Capture the cell that displays the provided text and extract its [X, Y] central coordinate. 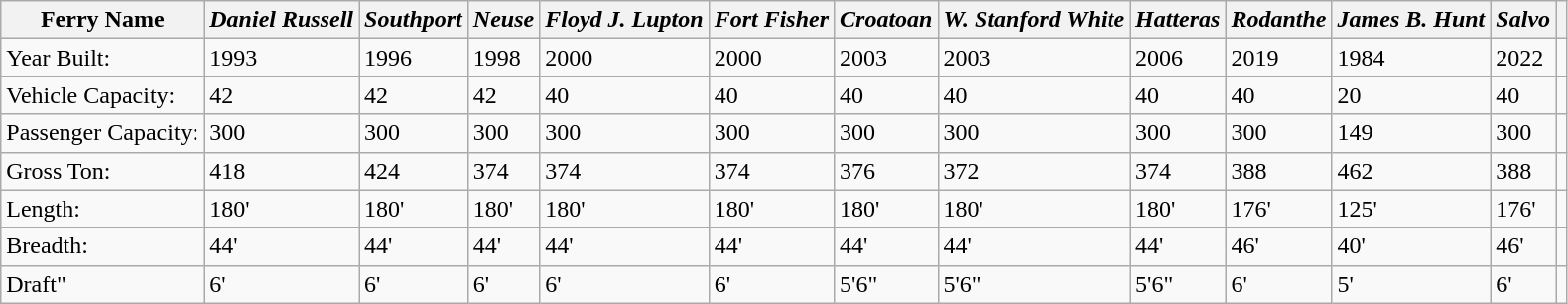
Year Built: [103, 58]
149 [1411, 133]
40' [1411, 246]
1996 [414, 58]
125' [1411, 209]
418 [282, 171]
Floyd J. Lupton [624, 20]
462 [1411, 171]
Croatoan [886, 20]
Neuse [503, 20]
2006 [1178, 58]
Salvo [1523, 20]
376 [886, 171]
Ferry Name [103, 20]
Gross Ton: [103, 171]
372 [1034, 171]
Length: [103, 209]
Breadth: [103, 246]
5' [1411, 284]
1984 [1411, 58]
James B. Hunt [1411, 20]
Hatteras [1178, 20]
Daniel Russell [282, 20]
Draft" [103, 284]
Fort Fisher [771, 20]
20 [1411, 95]
Vehicle Capacity: [103, 95]
Southport [414, 20]
424 [414, 171]
W. Stanford White [1034, 20]
2022 [1523, 58]
1993 [282, 58]
2019 [1278, 58]
Rodanthe [1278, 20]
1998 [503, 58]
Passenger Capacity: [103, 133]
